Extract the [x, y] coordinate from the center of the cell holding the provided text.  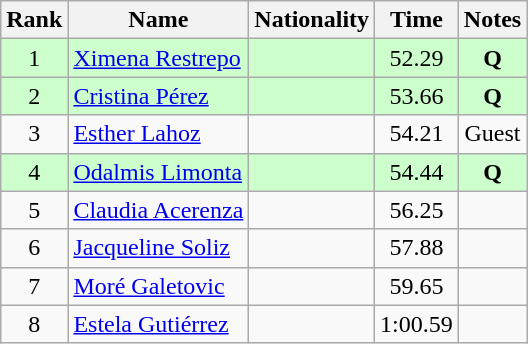
54.44 [417, 172]
Cristina Pérez [158, 96]
6 [34, 248]
52.29 [417, 58]
59.65 [417, 286]
Guest [492, 134]
8 [34, 324]
Claudia Acerenza [158, 210]
Odalmis Limonta [158, 172]
Jacqueline Soliz [158, 248]
1:00.59 [417, 324]
2 [34, 96]
Time [417, 20]
Ximena Restrepo [158, 58]
56.25 [417, 210]
3 [34, 134]
53.66 [417, 96]
Nationality [312, 20]
7 [34, 286]
54.21 [417, 134]
Moré Galetovic [158, 286]
4 [34, 172]
1 [34, 58]
5 [34, 210]
Name [158, 20]
Rank [34, 20]
Estela Gutiérrez [158, 324]
Notes [492, 20]
Esther Lahoz [158, 134]
57.88 [417, 248]
